Return the [x, y] coordinate for the center point of the cell that contains the specified text.  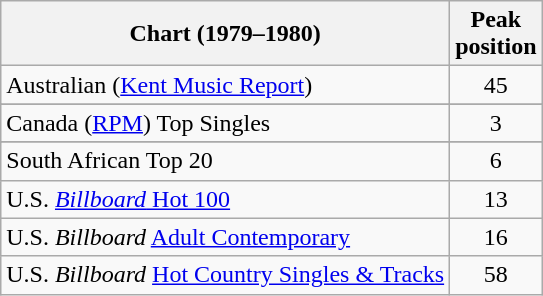
45 [496, 85]
Australian (Kent Music Report) [226, 85]
13 [496, 199]
58 [496, 275]
U.S. Billboard Hot 100 [226, 199]
6 [496, 161]
Chart (1979–1980) [226, 34]
U.S. Billboard Adult Contemporary [226, 237]
South African Top 20 [226, 161]
3 [496, 123]
Peakposition [496, 34]
Canada (RPM) Top Singles [226, 123]
16 [496, 237]
U.S. Billboard Hot Country Singles & Tracks [226, 275]
